Determine the (X, Y) coordinate at the center of the cell enclosing the given text.  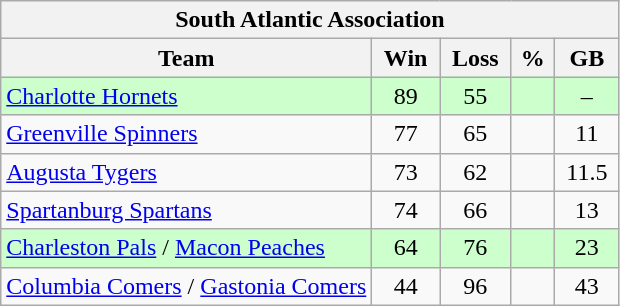
23 (586, 248)
64 (406, 248)
73 (406, 172)
Greenville Spinners (186, 134)
Team (186, 58)
76 (476, 248)
South Atlantic Association (310, 20)
89 (406, 96)
77 (406, 134)
11 (586, 134)
GB (586, 58)
55 (476, 96)
Win (406, 58)
Loss (476, 58)
Charlotte Hornets (186, 96)
– (586, 96)
65 (476, 134)
44 (406, 286)
Charleston Pals / Macon Peaches (186, 248)
13 (586, 210)
Augusta Tygers (186, 172)
43 (586, 286)
66 (476, 210)
Columbia Comers / Gastonia Comers (186, 286)
% (532, 58)
96 (476, 286)
Spartanburg Spartans (186, 210)
62 (476, 172)
11.5 (586, 172)
74 (406, 210)
